Extract the (X, Y) coordinate from the center of the cell holding the provided text.  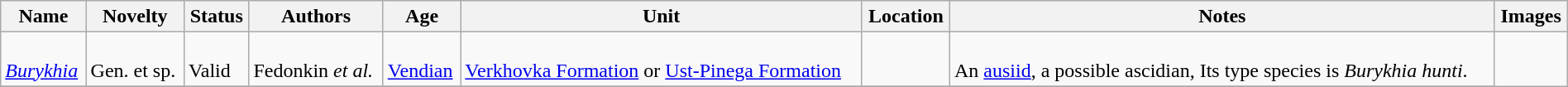
Verkhovka Formation or Ust-Pinega Formation (662, 60)
Age (422, 17)
Vendian (422, 60)
Fedonkin et al. (316, 60)
Valid (217, 60)
An ausiid, a possible ascidian, Its type species is Burykhia hunti. (1222, 60)
Novelty (136, 17)
Status (217, 17)
Name (43, 17)
Unit (662, 17)
Notes (1222, 17)
Gen. et sp. (136, 60)
Burykhia (43, 60)
Location (906, 17)
Authors (316, 17)
Images (1531, 17)
